From the cell containing the given text, extract its center point as (X, Y) coordinate. 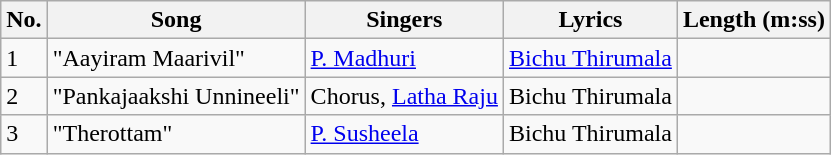
Song (176, 20)
Length (m:ss) (754, 20)
P. Madhuri (404, 58)
3 (24, 134)
P. Susheela (404, 134)
No. (24, 20)
"Therottam" (176, 134)
1 (24, 58)
Lyrics (590, 20)
2 (24, 96)
"Aayiram Maarivil" (176, 58)
Chorus, Latha Raju (404, 96)
Singers (404, 20)
"Pankajaakshi Unnineeli" (176, 96)
